From the cell containing the given text, extract its center point as (x, y) coordinate. 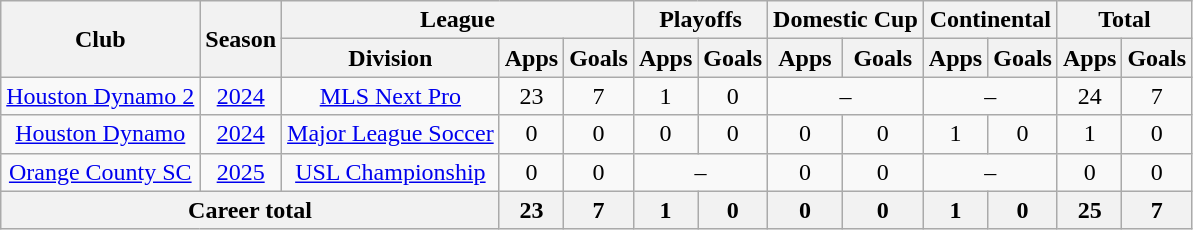
Total (1124, 20)
Season (241, 39)
MLS Next Pro (391, 96)
2025 (241, 172)
League (458, 20)
Division (391, 58)
Domestic Cup (846, 20)
Major League Soccer (391, 134)
Playoffs (700, 20)
Continental (990, 20)
Club (100, 39)
Orange County SC (100, 172)
Career total (250, 210)
USL Championship (391, 172)
Houston Dynamo (100, 134)
25 (1089, 210)
24 (1089, 96)
Houston Dynamo 2 (100, 96)
